Find where the given text appears and provide that cell's center as (X, Y) coordinate. 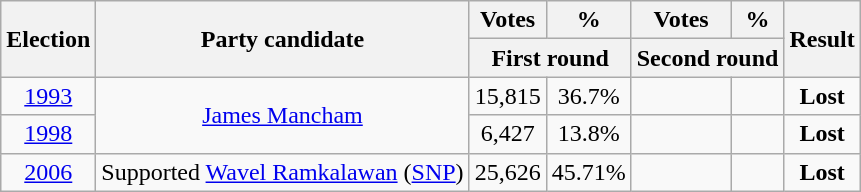
6,427 (508, 134)
1993 (48, 96)
First round (550, 58)
Election (48, 39)
45.71% (588, 172)
1998 (48, 134)
Second round (708, 58)
15,815 (508, 96)
James Mancham (282, 115)
Supported Wavel Ramkalawan (SNP) (282, 172)
Party candidate (282, 39)
36.7% (588, 96)
Result (822, 39)
13.8% (588, 134)
25,626 (508, 172)
2006 (48, 172)
